Detect which cell encompasses the target text, then output its (x, y) center coordinate. 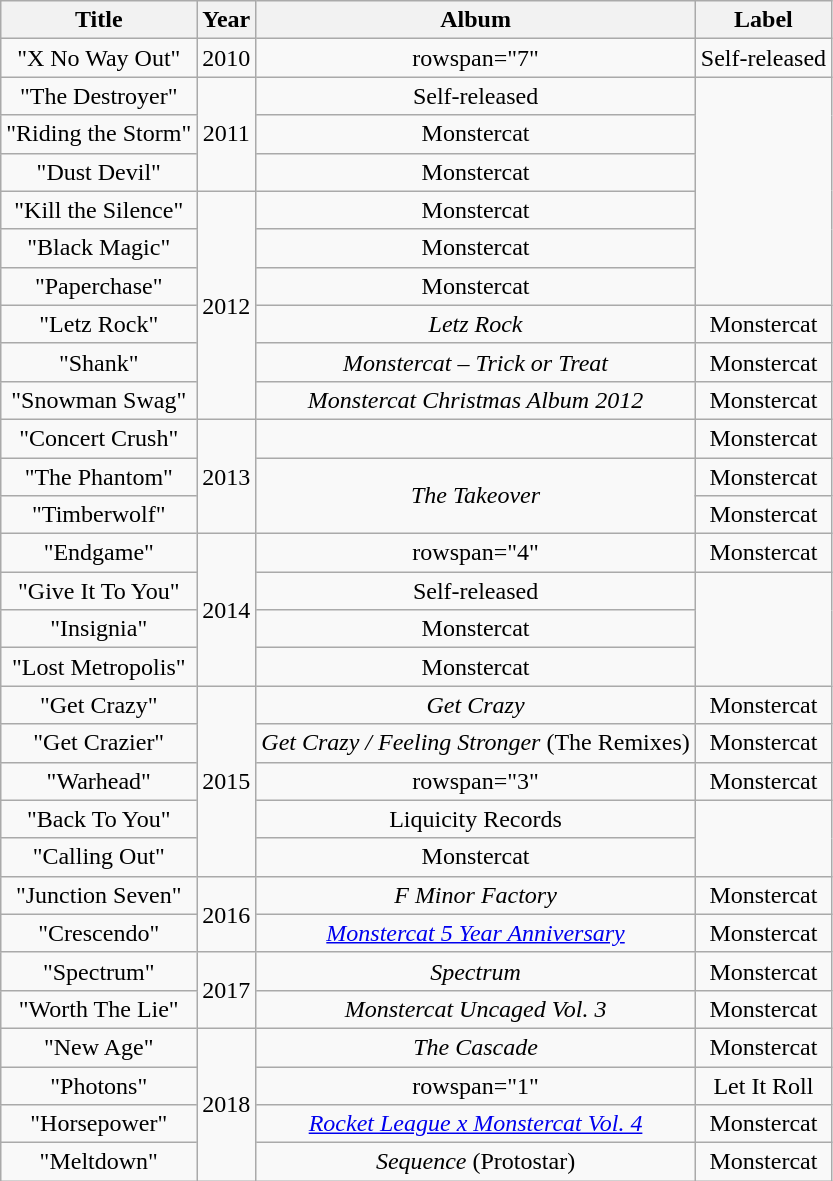
"Worth The Lie" (99, 1009)
2016 (226, 914)
"New Age" (99, 1047)
Spectrum (476, 971)
Title (99, 20)
"Meltdown" (99, 1162)
"Horsepower" (99, 1124)
2018 (226, 1104)
"Paperchase" (99, 286)
"Calling Out" (99, 857)
Year (226, 20)
"Concert Crush" (99, 438)
Monstercat 5 Year Anniversary (476, 933)
"X No Way Out" (99, 58)
Rocket League x Monstercat Vol. 4 (476, 1124)
2011 (226, 134)
"Snowman Swag" (99, 400)
2010 (226, 58)
rowspan="1" (476, 1085)
"Letz Rock" (99, 324)
rowspan="4" (476, 553)
"Give It To You" (99, 591)
Liquicity Records (476, 819)
Get Crazy / Feeling Stronger (The Remixes) (476, 743)
"Crescendo" (99, 933)
"Insignia" (99, 629)
"Photons" (99, 1085)
"Get Crazier" (99, 743)
"Warhead" (99, 781)
The Takeover (476, 496)
"Dust Devil" (99, 172)
"Black Magic" (99, 248)
"Shank" (99, 362)
"Junction Seven" (99, 895)
"Riding the Storm" (99, 134)
Monstercat Christmas Album 2012 (476, 400)
"Timberwolf" (99, 515)
Monstercat Uncaged Vol. 3 (476, 1009)
"The Destroyer" (99, 96)
F Minor Factory (476, 895)
Label (763, 20)
"Kill the Silence" (99, 210)
Get Crazy (476, 705)
"Lost Metropolis" (99, 667)
rowspan="3" (476, 781)
2013 (226, 476)
"Endgame" (99, 553)
"The Phantom" (99, 477)
2017 (226, 990)
"Get Crazy" (99, 705)
2014 (226, 610)
rowspan="7" (476, 58)
The Cascade (476, 1047)
Sequence (Protostar) (476, 1162)
Monstercat – Trick or Treat (476, 362)
"Back To You" (99, 819)
Let It Roll (763, 1085)
Letz Rock (476, 324)
"Spectrum" (99, 971)
Album (476, 20)
2015 (226, 781)
2012 (226, 305)
